Capture the cell that displays the provided text and extract its (x, y) central coordinate. 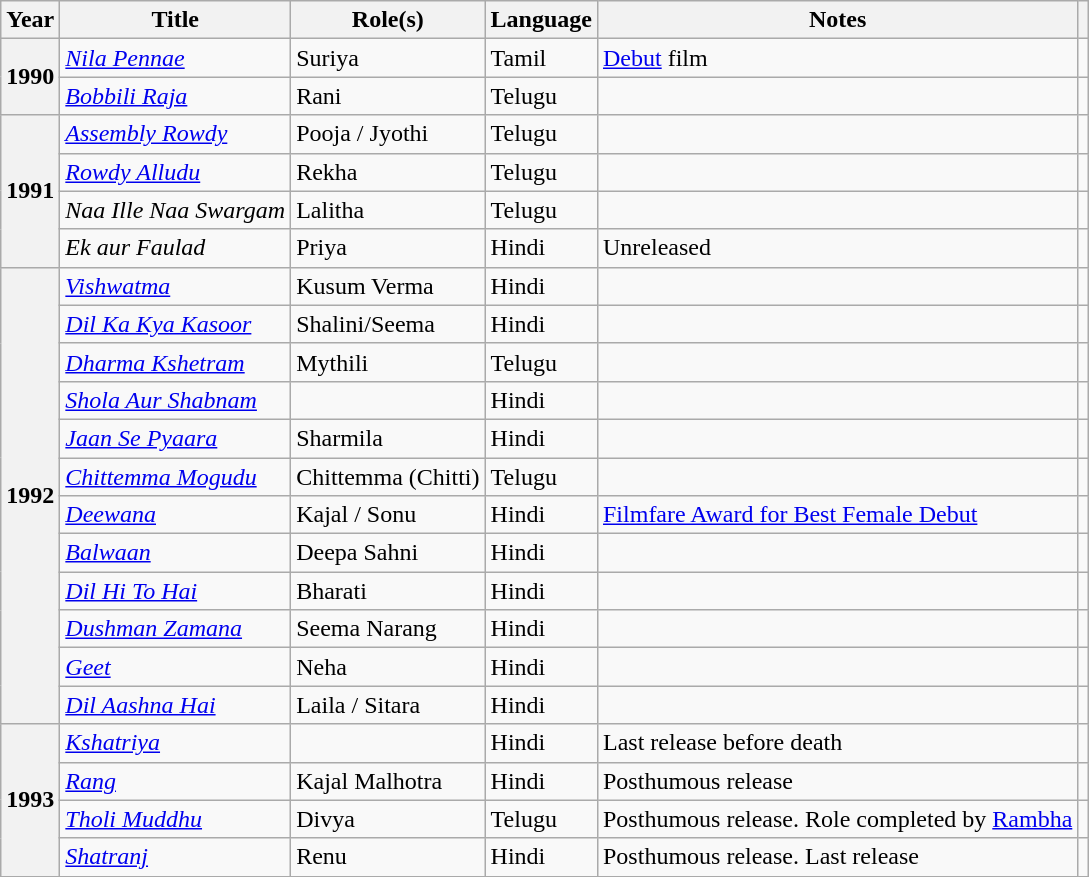
Dil Hi To Hai (176, 591)
Title (176, 20)
Sharmila (388, 438)
Filmfare Award for Best Female Debut (837, 515)
Rekha (388, 172)
Shalini/Seema (388, 324)
Suriya (388, 58)
Deewana (176, 515)
Seema Narang (388, 629)
Chittemma Mogudu (176, 477)
Ek aur Faulad (176, 248)
Pooja / Jyothi (388, 134)
1991 (30, 191)
Bharati (388, 591)
Rang (176, 781)
Renu (388, 857)
Assembly Rowdy (176, 134)
Bobbili Raja (176, 96)
Kshatriya (176, 743)
Geet (176, 667)
Dushman Zamana (176, 629)
Shola Aur Shabnam (176, 400)
Tholi Muddhu (176, 819)
Chittemma (Chitti) (388, 477)
Priya (388, 248)
Posthumous release. Last release (837, 857)
Unreleased (837, 248)
Nila Pennae (176, 58)
Lalitha (388, 210)
Role(s) (388, 20)
Neha (388, 667)
Posthumous release. Role completed by Rambha (837, 819)
Naa Ille Naa Swargam (176, 210)
Dil Aashna Hai (176, 705)
Language (541, 20)
Dil Ka Kya Kasoor (176, 324)
Divya (388, 819)
Mythili (388, 362)
Debut film (837, 58)
Posthumous release (837, 781)
Kajal / Sonu (388, 515)
Deepa Sahni (388, 553)
Jaan Se Pyaara (176, 438)
Kajal Malhotra (388, 781)
Vishwatma (176, 286)
Rani (388, 96)
1990 (30, 77)
Rowdy Alludu (176, 172)
Kusum Verma (388, 286)
Year (30, 20)
Tamil (541, 58)
Dharma Kshetram (176, 362)
Laila / Sitara (388, 705)
1993 (30, 800)
Last release before death (837, 743)
Balwaan (176, 553)
Shatranj (176, 857)
1992 (30, 496)
Notes (837, 20)
